Determine the [x, y] coordinate at the center of the cell enclosing the given text.  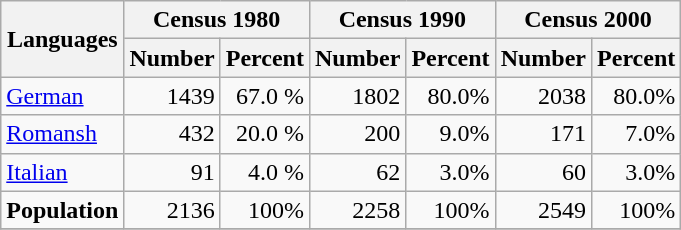
Romansh [62, 134]
62 [357, 172]
Census 1990 [402, 20]
67.0 % [264, 96]
2136 [172, 210]
Census 1980 [217, 20]
4.0 % [264, 172]
German [62, 96]
200 [357, 134]
2038 [543, 96]
7.0% [636, 134]
Languages [62, 39]
60 [543, 172]
2258 [357, 210]
91 [172, 172]
2549 [543, 210]
9.0% [450, 134]
432 [172, 134]
1802 [357, 96]
Census 2000 [588, 20]
Italian [62, 172]
20.0 % [264, 134]
1439 [172, 96]
171 [543, 134]
Population [62, 210]
